Provide the [X, Y] coordinate of the cell's center where the given text is located.  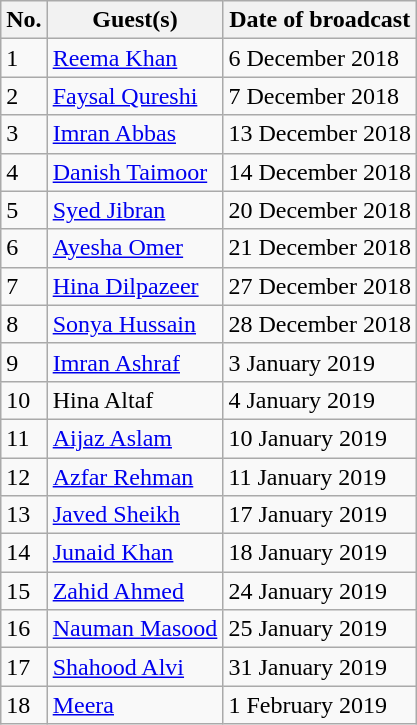
10 January 2019 [320, 438]
Azfar Rehman [135, 477]
17 [24, 667]
21 December 2018 [320, 248]
Ayesha Omer [135, 248]
Javed Sheikh [135, 515]
4 January 2019 [320, 400]
Nauman Masood [135, 629]
18 [24, 705]
15 [24, 591]
3 [24, 134]
18 January 2019 [320, 553]
Junaid Khan [135, 553]
17 January 2019 [320, 515]
25 January 2019 [320, 629]
6 [24, 248]
Imran Ashraf [135, 362]
7 December 2018 [320, 96]
6 December 2018 [320, 58]
Hina Dilpazeer [135, 286]
Guest(s) [135, 20]
Shahood Alvi [135, 667]
16 [24, 629]
2 [24, 96]
Hina Altaf [135, 400]
9 [24, 362]
Syed Jibran [135, 210]
10 [24, 400]
11 January 2019 [320, 477]
8 [24, 324]
28 December 2018 [320, 324]
Faysal Qureshi [135, 96]
7 [24, 286]
14 [24, 553]
31 January 2019 [320, 667]
27 December 2018 [320, 286]
Zahid Ahmed [135, 591]
24 January 2019 [320, 591]
12 [24, 477]
14 December 2018 [320, 172]
13 [24, 515]
1 [24, 58]
No. [24, 20]
Reema Khan [135, 58]
3 January 2019 [320, 362]
11 [24, 438]
Date of broadcast [320, 20]
1 February 2019 [320, 705]
5 [24, 210]
4 [24, 172]
Aijaz Aslam [135, 438]
Danish Taimoor [135, 172]
Sonya Hussain [135, 324]
Imran Abbas [135, 134]
Meera [135, 705]
13 December 2018 [320, 134]
20 December 2018 [320, 210]
